Return the (x, y) coordinate for the center point of the cell that contains the specified text.  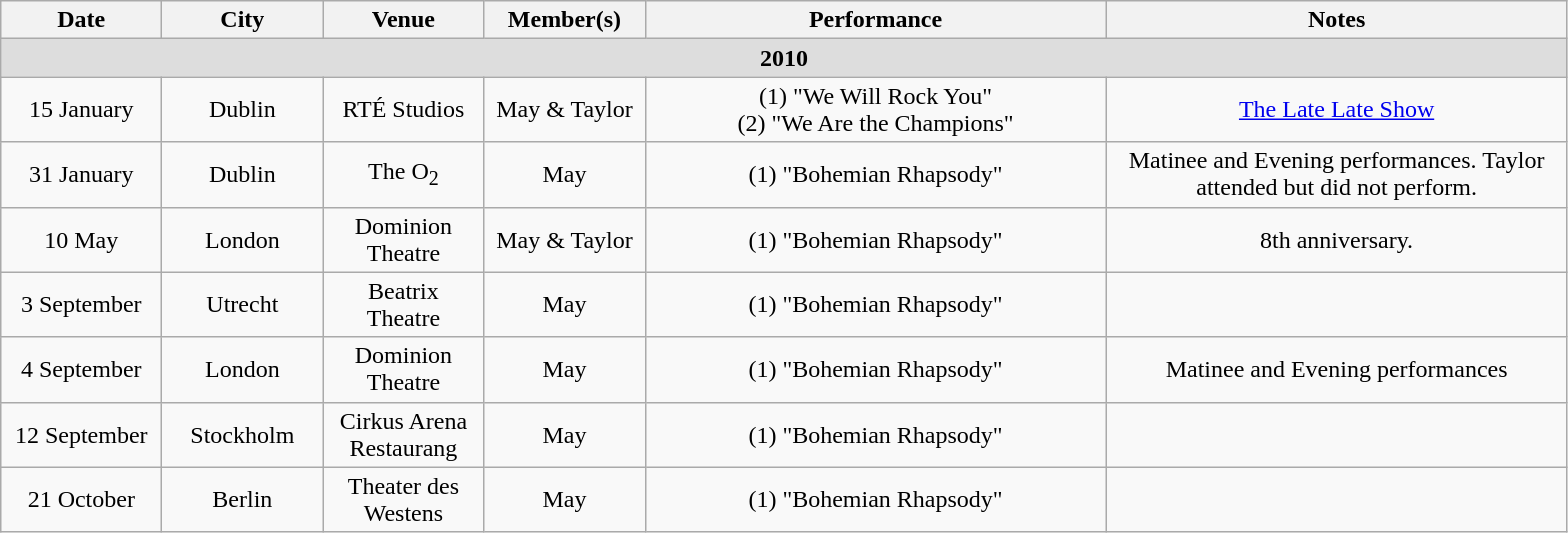
Berlin (242, 500)
3 September (82, 304)
Performance (876, 20)
Cirkus Arena Restaurang (404, 434)
Matinee and Evening performances (1336, 370)
(1) "We Will Rock You" (2) "We Are the Champions" (876, 110)
15 January (82, 110)
21 October (82, 500)
Member(s) (564, 20)
12 September (82, 434)
City (242, 20)
Stockholm (242, 434)
The O2 (404, 174)
Beatrix Theatre (404, 304)
Theater des Westens (404, 500)
10 May (82, 240)
Matinee and Evening performances. Taylor attended but did not perform. (1336, 174)
2010 (784, 58)
31 January (82, 174)
Venue (404, 20)
The Late Late Show (1336, 110)
Date (82, 20)
Utrecht (242, 304)
Notes (1336, 20)
8th anniversary. (1336, 240)
RTÉ Studios (404, 110)
4 September (82, 370)
